Return [X, Y] of the center of cell containing provided text 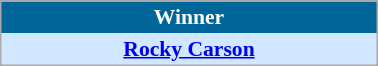
Winner [189, 17]
Rocky Carson [189, 49]
